Output the (x, y) coordinate of the center of the cell containing the given text.  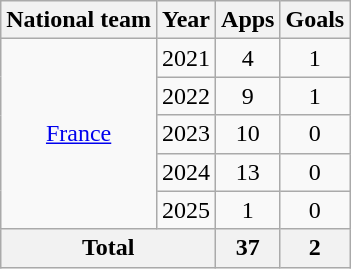
Total (108, 248)
2024 (186, 172)
France (79, 134)
Apps (248, 20)
13 (248, 172)
10 (248, 134)
Year (186, 20)
2 (315, 248)
9 (248, 96)
National team (79, 20)
2023 (186, 134)
2021 (186, 58)
2022 (186, 96)
37 (248, 248)
2025 (186, 210)
4 (248, 58)
Goals (315, 20)
